Locate the cell with the specified text and output its (x, y) center coordinate. 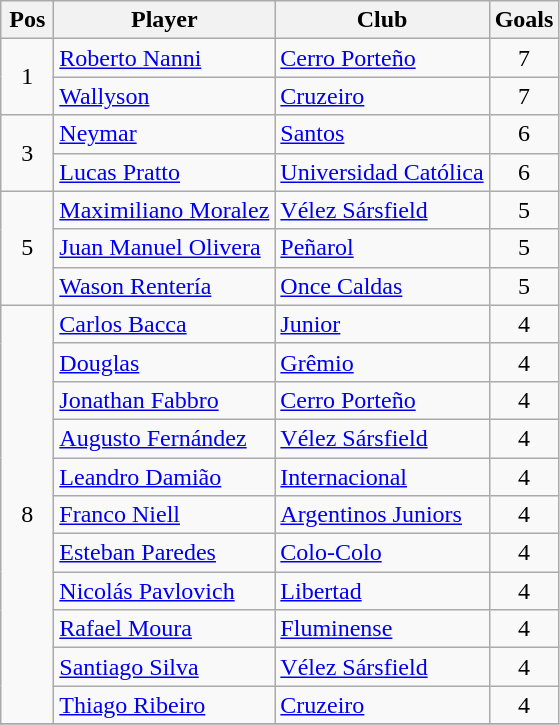
Roberto Nanni (164, 58)
Franco Niell (164, 515)
Santos (382, 134)
Juan Manuel Olivera (164, 248)
Colo-Colo (382, 553)
Santiago Silva (164, 667)
Universidad Católica (382, 172)
1 (28, 77)
Pos (28, 20)
3 (28, 153)
Thiago Ribeiro (164, 705)
Once Caldas (382, 286)
Douglas (164, 362)
Club (382, 20)
Wason Rentería (164, 286)
Esteban Paredes (164, 553)
Peñarol (382, 248)
Lucas Pratto (164, 172)
Leandro Damião (164, 477)
8 (28, 514)
Argentinos Juniors (382, 515)
Carlos Bacca (164, 324)
Internacional (382, 477)
Maximiliano Moralez (164, 210)
Rafael Moura (164, 629)
Libertad (382, 591)
Grêmio (382, 362)
Player (164, 20)
Junior (382, 324)
Fluminense (382, 629)
Goals (524, 20)
Wallyson (164, 96)
Nicolás Pavlovich (164, 591)
Jonathan Fabbro (164, 400)
Augusto Fernández (164, 438)
Neymar (164, 134)
